Capture the cell that displays the provided text and extract its [x, y] central coordinate. 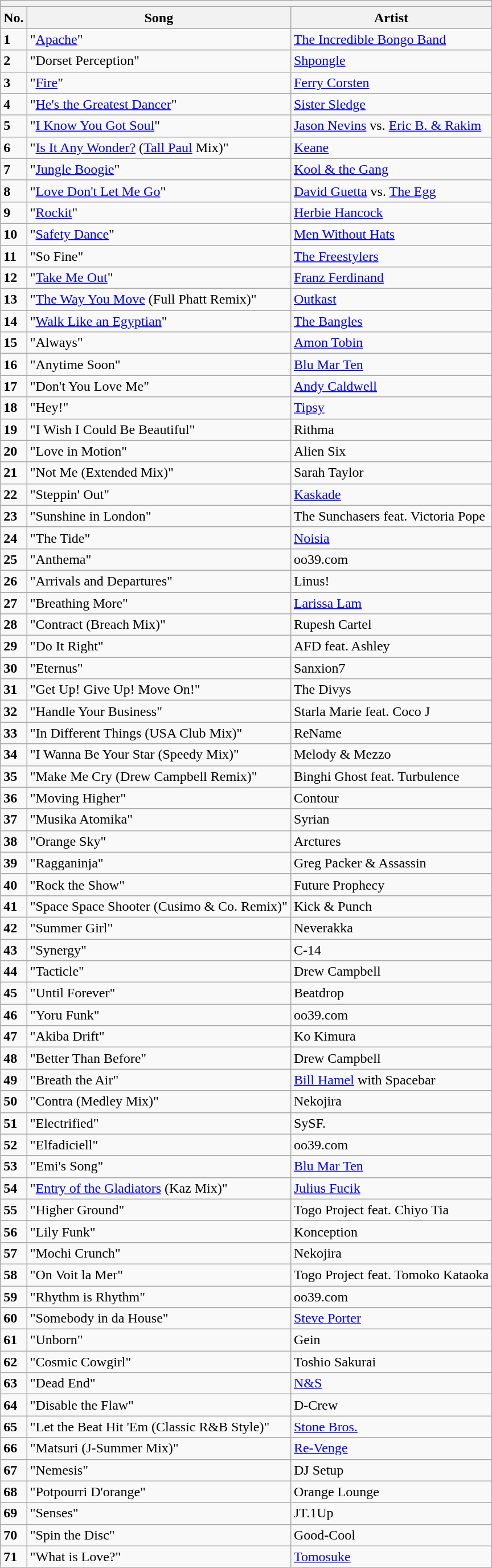
"Dead End" [158, 1383]
"Potpourri D'orange" [158, 1492]
The Divys [391, 690]
40 [14, 885]
"Jungle Boogie" [158, 169]
"Unborn" [158, 1340]
"Space Space Shooter (Cusimo & Co. Remix)" [158, 906]
Melody & Mezzo [391, 755]
Herbie Hancock [391, 212]
"Ragganinja" [158, 863]
Linus! [391, 581]
38 [14, 841]
4 [14, 104]
"Moving Higher" [158, 798]
68 [14, 1492]
54 [14, 1188]
Toshio Sakurai [391, 1362]
"Love Don't Let Me Go" [158, 191]
The Bangles [391, 321]
"Eternus" [158, 668]
"Synergy" [158, 949]
Neverakka [391, 928]
"Elfadiciell" [158, 1145]
Shpongle [391, 61]
"Until Forever" [158, 993]
66 [14, 1448]
Good-Cool [391, 1535]
Julius Fucik [391, 1188]
64 [14, 1405]
61 [14, 1340]
JT.1Up [391, 1513]
50 [14, 1102]
39 [14, 863]
44 [14, 972]
24 [14, 538]
Beatdrop [391, 993]
Konception [391, 1231]
69 [14, 1513]
42 [14, 928]
SySF. [391, 1123]
37 [14, 820]
16 [14, 365]
"Breath the Air" [158, 1080]
12 [14, 278]
29 [14, 646]
"Cosmic Cowgirl" [158, 1362]
47 [14, 1037]
58 [14, 1275]
52 [14, 1145]
"Breathing More" [158, 603]
"Somebody in da House" [158, 1319]
"Higher Ground" [158, 1210]
43 [14, 949]
"Orange Sky" [158, 841]
48 [14, 1058]
Togo Project feat. Chiyo Tia [391, 1210]
Kool & the Gang [391, 169]
"The Way You Move (Full Phatt Remix)" [158, 300]
70 [14, 1535]
"Better Than Before" [158, 1058]
9 [14, 212]
30 [14, 668]
"Contra (Medley Mix)" [158, 1102]
"He's the Greatest Dancer" [158, 104]
N&S [391, 1383]
7 [14, 169]
35 [14, 776]
41 [14, 906]
Contour [391, 798]
"The Tide" [158, 538]
10 [14, 234]
"Summer Girl" [158, 928]
"Entry of the Gladiators (Kaz Mix)" [158, 1188]
The Sunchasers feat. Victoria Pope [391, 516]
Song [158, 18]
56 [14, 1231]
11 [14, 256]
23 [14, 516]
"Walk Like an Egyptian" [158, 321]
Ferry Corsten [391, 83]
22 [14, 494]
"Get Up! Give Up! Move On!" [158, 690]
8 [14, 191]
13 [14, 300]
51 [14, 1123]
"Anthema" [158, 559]
"Matsuri (J-Summer Mix)" [158, 1448]
57 [14, 1253]
1 [14, 39]
Tipsy [391, 408]
49 [14, 1080]
28 [14, 625]
"What is Love?" [158, 1557]
"Fire" [158, 83]
"Electrified" [158, 1123]
"Handle Your Business" [158, 711]
ReName [391, 733]
62 [14, 1362]
71 [14, 1557]
46 [14, 1015]
DJ Setup [391, 1470]
"Senses" [158, 1513]
The Incredible Bongo Band [391, 39]
31 [14, 690]
"In Different Things (USA Club Mix)" [158, 733]
Franz Ferdinand [391, 278]
25 [14, 559]
Togo Project feat. Tomoko Kataoka [391, 1275]
"Lily Funk" [158, 1231]
"Dorset Perception" [158, 61]
"Let the Beat Hit 'Em (Classic R&B Style)" [158, 1427]
"Always" [158, 343]
Syrian [391, 820]
"Rhythm is Rhythm" [158, 1297]
17 [14, 386]
34 [14, 755]
53 [14, 1166]
"Is It Any Wonder? (Tall Paul Mix)" [158, 148]
The Freestylers [391, 256]
19 [14, 429]
"Rockit" [158, 212]
"Steppin' Out" [158, 494]
"Akiba Drift" [158, 1037]
Outkast [391, 300]
Men Without Hats [391, 234]
"Yoru Funk" [158, 1015]
"I Wanna Be Your Star (Speedy Mix)" [158, 755]
63 [14, 1383]
6 [14, 148]
Artist [391, 18]
Starla Marie feat. Coco J [391, 711]
"Take Me Out" [158, 278]
Sister Sledge [391, 104]
"Tacticle" [158, 972]
"Safety Dance" [158, 234]
"Arrivals and Departures" [158, 581]
"Disable the Flaw" [158, 1405]
"Don't You Love Me" [158, 386]
"Mochi Crunch" [158, 1253]
Amon Tobin [391, 343]
Re-Venge [391, 1448]
Noisia [391, 538]
"Nemesis" [158, 1470]
"Rock the Show" [158, 885]
"Spin the Disc" [158, 1535]
Kaskade [391, 494]
Tomosuke [391, 1557]
Steve Porter [391, 1319]
36 [14, 798]
AFD feat. Ashley [391, 646]
Alien Six [391, 451]
"Not Me (Extended Mix)" [158, 473]
21 [14, 473]
Jason Nevins vs. Eric B. & Rakim [391, 126]
Orange Lounge [391, 1492]
Keane [391, 148]
45 [14, 993]
32 [14, 711]
"Make Me Cry (Drew Campbell Remix)" [158, 776]
Ko Kimura [391, 1037]
Rithma [391, 429]
26 [14, 581]
27 [14, 603]
"I Know You Got Soul" [158, 126]
D-Crew [391, 1405]
"I Wish I Could Be Beautiful" [158, 429]
Bill Hamel with Spacebar [391, 1080]
65 [14, 1427]
Gein [391, 1340]
18 [14, 408]
Stone Bros. [391, 1427]
Rupesh Cartel [391, 625]
"Contract (Breach Mix)" [158, 625]
67 [14, 1470]
"Emi's Song" [158, 1166]
Arctures [391, 841]
59 [14, 1297]
"Apache" [158, 39]
2 [14, 61]
C-14 [391, 949]
20 [14, 451]
"Love in Motion" [158, 451]
Greg Packer & Assassin [391, 863]
Andy Caldwell [391, 386]
15 [14, 343]
Future Prophecy [391, 885]
Larissa Lam [391, 603]
14 [14, 321]
60 [14, 1319]
Kick & Punch [391, 906]
"Sunshine in London" [158, 516]
5 [14, 126]
"On Voit la Mer" [158, 1275]
No. [14, 18]
Sanxion7 [391, 668]
"Do It Right" [158, 646]
33 [14, 733]
"Anytime Soon" [158, 365]
55 [14, 1210]
David Guetta vs. The Egg [391, 191]
"Musika Atomika" [158, 820]
"So Fine" [158, 256]
Sarah Taylor [391, 473]
3 [14, 83]
"Hey!" [158, 408]
Binghi Ghost feat. Turbulence [391, 776]
